Determine the [x, y] coordinate at the center of the cell enclosing the given text.  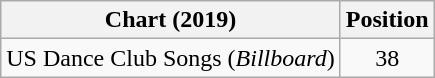
Position [387, 20]
US Dance Club Songs (Billboard) [171, 58]
38 [387, 58]
Chart (2019) [171, 20]
